Identify which cell holds the provided text, then report its (x, y) central coordinate. 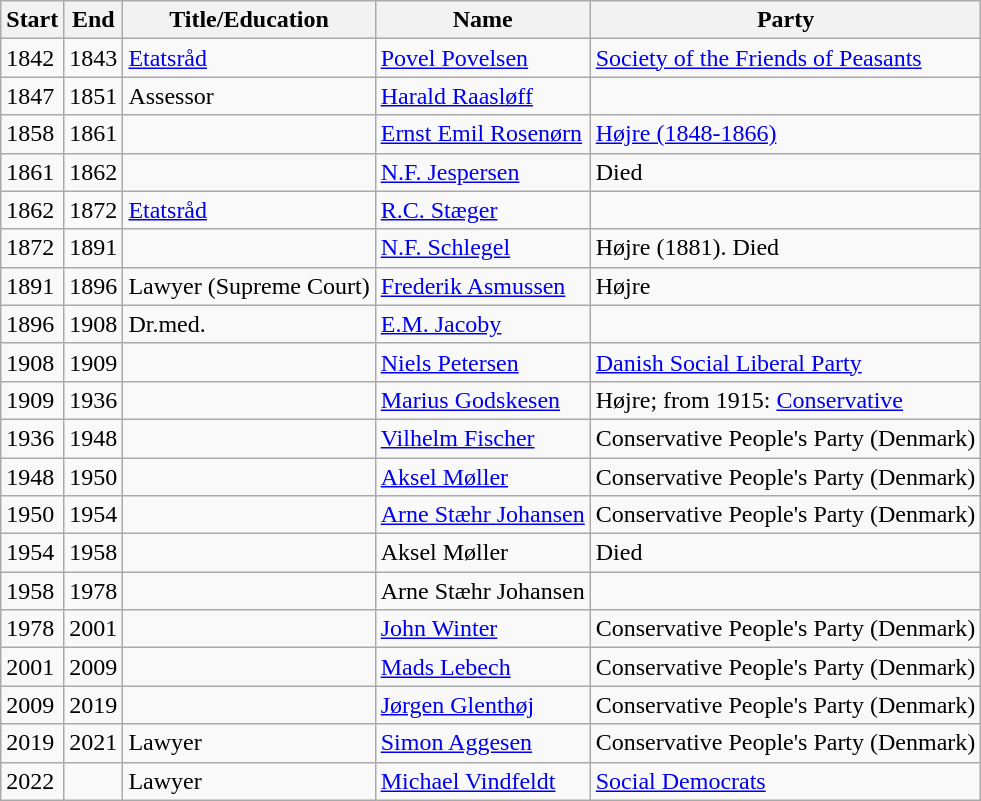
N.F. Schlegel (482, 248)
Mads Lebech (482, 667)
Vilhelm Fischer (482, 438)
Højre (1881). Died (786, 248)
End (94, 20)
N.F. Jespersen (482, 172)
1843 (94, 58)
1851 (94, 96)
Ernst Emil Rosenørn (482, 134)
Danish Social Liberal Party (786, 362)
Start (32, 20)
Marius Godskesen (482, 400)
Simon Aggesen (482, 743)
1847 (32, 96)
Society of the Friends of Peasants (786, 58)
Party (786, 20)
Social Democrats (786, 781)
John Winter (482, 629)
2022 (32, 781)
Højre (1848-1866) (786, 134)
Dr.med. (249, 324)
Jørgen Glenthøj (482, 705)
1842 (32, 58)
Michael Vindfeldt (482, 781)
Niels Petersen (482, 362)
Povel Povelsen (482, 58)
Title/Education (249, 20)
Højre; from 1915: Conservative (786, 400)
Frederik Asmussen (482, 286)
Højre (786, 286)
Lawyer (Supreme Court) (249, 286)
2021 (94, 743)
Name (482, 20)
E.M. Jacoby (482, 324)
Assessor (249, 96)
1858 (32, 134)
R.C. Stæger (482, 210)
Harald Raasløff (482, 96)
